Provide the [X, Y] coordinate of the cell's center where the given text is located.  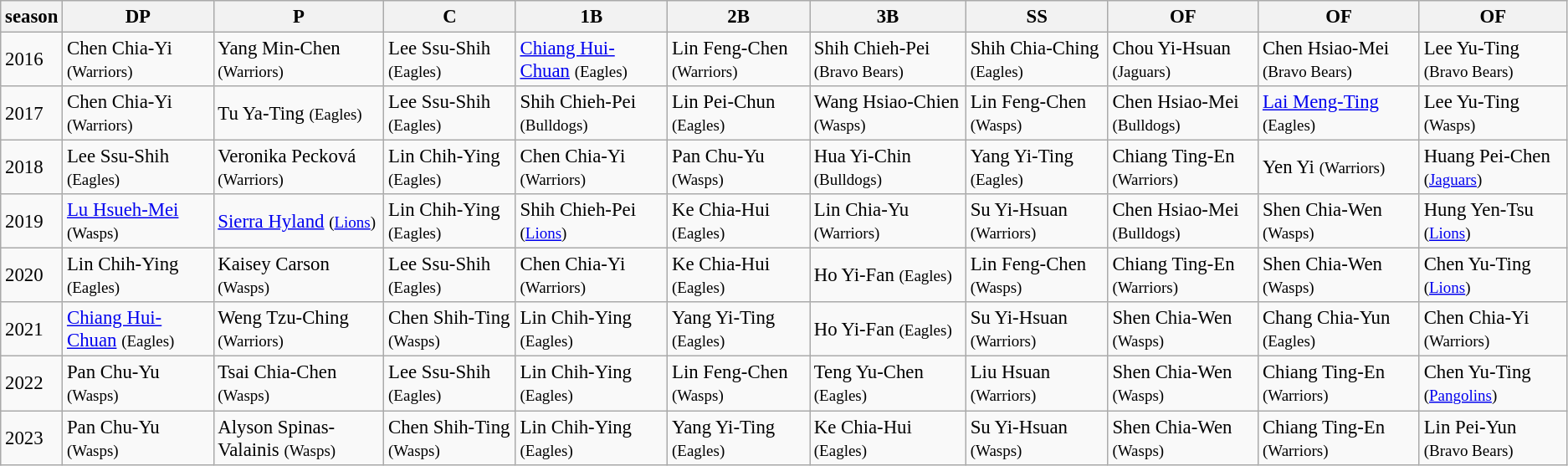
Tu Ya-Ting (Eagles) [299, 114]
Lin Feng-Chen (Warriors) [739, 60]
Chen Yu-Ting (Lions) [1493, 276]
2017 [32, 114]
Alyson Spinas-Valainis (Wasps) [299, 438]
Shih Chieh-Pei (Lions) [592, 221]
2021 [32, 330]
Liu Hsuan (Warriors) [1037, 383]
1B [592, 17]
Lee Yu-Ting (Wasps) [1493, 114]
Hung Yen-Tsu (Lions) [1493, 221]
2018 [32, 167]
Tsai Chia-Chen (Wasps) [299, 383]
Kaisey Carson (Wasps) [299, 276]
Lee Yu-Ting (Bravo Bears) [1493, 60]
3B [889, 17]
Chen Hsiao-Mei (Bravo Bears) [1339, 60]
Weng Tzu-Ching (Warriors) [299, 330]
Teng Yu-Chen (Eagles) [889, 383]
2019 [32, 221]
Yen Yi (Warriors) [1339, 167]
Shih Chieh-Pei (Bravo Bears) [889, 60]
Lin Chia-Yu (Warriors) [889, 221]
2B [739, 17]
Huang Pei-Chen (Jaguars) [1493, 167]
Lu Hsueh-Mei (Wasps) [138, 221]
Wang Hsiao-Chien (Wasps) [889, 114]
Yang Min-Chen (Warriors) [299, 60]
Hua Yi-Chin (Bulldogs) [889, 167]
Veronika Pecková (Warriors) [299, 167]
Lin Pei-Yun (Bravo Bears) [1493, 438]
season [32, 17]
Shih Chieh-Pei (Bulldogs) [592, 114]
C [450, 17]
2023 [32, 438]
Su Yi-Hsuan (Wasps) [1037, 438]
P [299, 17]
Chang Chia-Yun (Eagles) [1339, 330]
Lin Pei-Chun (Eagles) [739, 114]
DP [138, 17]
Sierra Hyland (Lions) [299, 221]
2020 [32, 276]
Lai Meng-Ting (Eagles) [1339, 114]
Chou Yi-Hsuan (Jaguars) [1183, 60]
SS [1037, 17]
Chen Yu-Ting (Pangolins) [1493, 383]
Shih Chia-Ching (Eagles) [1037, 60]
2022 [32, 383]
2016 [32, 60]
